Locate the cell with the specified text and output its (x, y) center coordinate. 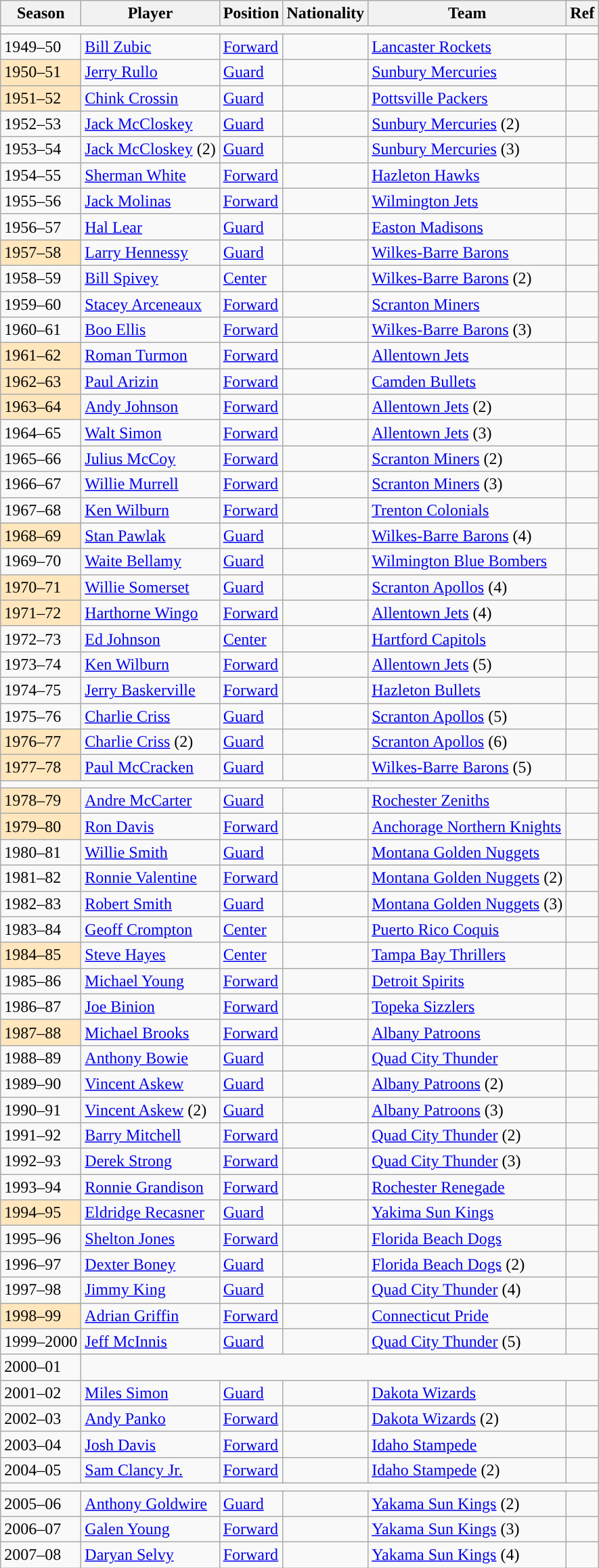
1966–67 (41, 484)
Bill Zubic (150, 47)
1997–98 (41, 1290)
Yakama Sun Kings (3) (467, 1529)
Position (251, 14)
1968–69 (41, 536)
1960–61 (41, 330)
Michael Young (150, 981)
Eldridge Recasner (150, 1213)
Ronnie Valentine (150, 878)
Larry Hennessy (150, 252)
Camden Bullets (467, 382)
Hazleton Hawks (467, 175)
Anthony Bowie (150, 1058)
Barry Mitchell (150, 1136)
1967–68 (41, 510)
2005–06 (41, 1504)
Willie Somerset (150, 587)
Rochester Zeniths (467, 801)
Vincent Askew (2) (150, 1110)
Wilkes-Barre Barons (5) (467, 768)
1952–53 (41, 124)
1974–75 (41, 690)
Yakama Sun Kings (2) (467, 1504)
1996–97 (41, 1264)
Florida Beach Dogs (2) (467, 1264)
Rochester Renegade (467, 1187)
Andy Johnson (150, 407)
Jack Molinas (150, 201)
Trenton Colonials (467, 510)
Dakota Wizards (2) (467, 1419)
Derek Strong (150, 1161)
Wilkes-Barre Barons (467, 252)
2007–08 (41, 1555)
Ed Johnson (150, 639)
Boo Ellis (150, 330)
Sunbury Mercuries (467, 72)
Sam Clancy Jr. (150, 1470)
1949–50 (41, 47)
Scranton Miners (2) (467, 459)
1954–55 (41, 175)
Puerto Rico Coquis (467, 929)
1994–95 (41, 1213)
Allentown Jets (4) (467, 613)
1980–81 (41, 852)
Montana Golden Nuggets (2) (467, 878)
Geoff Crompton (150, 929)
1978–79 (41, 801)
Jeff McInnis (150, 1341)
Jack McCloskey (150, 124)
Anthony Goldwire (150, 1504)
2001–02 (41, 1393)
Quad City Thunder (2) (467, 1136)
Sherman White (150, 175)
Jack McCloskey (2) (150, 149)
Idaho Stampede (2) (467, 1470)
1977–78 (41, 768)
Paul McCracken (150, 768)
Charlie Criss (150, 716)
Allentown Jets (5) (467, 664)
Robert Smith (150, 904)
1951–52 (41, 98)
Hartford Capitols (467, 639)
2006–07 (41, 1529)
Dexter Boney (150, 1264)
Scranton Miners (3) (467, 484)
Willie Smith (150, 852)
Wilkes-Barre Barons (3) (467, 330)
Detroit Spirits (467, 981)
Andre McCarter (150, 801)
Sunbury Mercuries (3) (467, 149)
2004–05 (41, 1470)
Ronnie Grandison (150, 1187)
1989–90 (41, 1084)
Allentown Jets (2) (467, 407)
1990–91 (41, 1110)
Scranton Apollos (5) (467, 716)
2003–04 (41, 1444)
Hal Lear (150, 227)
1950–51 (41, 72)
Adrian Griffin (150, 1316)
Scranton Apollos (6) (467, 742)
Miles Simon (150, 1393)
Jerry Baskerville (150, 690)
Vincent Askew (150, 1084)
1956–57 (41, 227)
1964–65 (41, 433)
Wilmington Blue Bombers (467, 561)
Hazleton Bullets (467, 690)
1962–63 (41, 382)
Julius McCoy (150, 459)
Topeka Sizzlers (467, 1007)
Yakima Sun Kings (467, 1213)
Anchorage Northern Knights (467, 827)
Easton Madisons (467, 227)
Walt Simon (150, 433)
Bill Spivey (150, 278)
1959–60 (41, 304)
Allentown Jets (467, 356)
Player (150, 14)
Chink Crossin (150, 98)
1961–62 (41, 356)
2002–03 (41, 1419)
1969–70 (41, 561)
Jimmy King (150, 1290)
1965–66 (41, 459)
1957–58 (41, 252)
1975–76 (41, 716)
1955–56 (41, 201)
Daryan Selvy (150, 1555)
1953–54 (41, 149)
Josh Davis (150, 1444)
Yakama Sun Kings (4) (467, 1555)
Wilkes-Barre Barons (4) (467, 536)
Quad City Thunder (4) (467, 1290)
1995–96 (41, 1239)
Wilmington Jets (467, 201)
1991–92 (41, 1136)
1958–59 (41, 278)
Quad City Thunder (467, 1058)
Galen Young (150, 1529)
1973–74 (41, 664)
Sunbury Mercuries (2) (467, 124)
Connecticut Pride (467, 1316)
Paul Arizin (150, 382)
Lancaster Rockets (467, 47)
Albany Patroons (2) (467, 1084)
Scranton Apollos (4) (467, 587)
Albany Patroons (3) (467, 1110)
1982–83 (41, 904)
Wilkes-Barre Barons (2) (467, 278)
Montana Golden Nuggets (467, 852)
1979–80 (41, 827)
1999–2000 (41, 1341)
1963–64 (41, 407)
1976–77 (41, 742)
Quad City Thunder (5) (467, 1341)
Team (467, 14)
2000–01 (41, 1367)
1970–71 (41, 587)
Ref (582, 14)
Tampa Bay Thrillers (467, 955)
Harthorne Wingo (150, 613)
Idaho Stampede (467, 1444)
Shelton Jones (150, 1239)
Florida Beach Dogs (467, 1239)
Nationality (326, 14)
1987–88 (41, 1032)
Montana Golden Nuggets (3) (467, 904)
Michael Brooks (150, 1032)
1988–89 (41, 1058)
1971–72 (41, 613)
Quad City Thunder (3) (467, 1161)
Stan Pawlak (150, 536)
Dakota Wizards (467, 1393)
1998–99 (41, 1316)
Joe Binion (150, 1007)
1972–73 (41, 639)
Willie Murrell (150, 484)
Stacey Arceneaux (150, 304)
Waite Bellamy (150, 561)
1983–84 (41, 929)
Steve Hayes (150, 955)
Ron Davis (150, 827)
1984–85 (41, 955)
Scranton Miners (467, 304)
Albany Patroons (467, 1032)
Charlie Criss (2) (150, 742)
1986–87 (41, 1007)
1981–82 (41, 878)
1993–94 (41, 1187)
Andy Panko (150, 1419)
Season (41, 14)
Jerry Rullo (150, 72)
Allentown Jets (3) (467, 433)
Pottsville Packers (467, 98)
1985–86 (41, 981)
1992–93 (41, 1161)
Roman Turmon (150, 356)
